Determine the (x, y) coordinate at the center of the cell enclosing the given text.  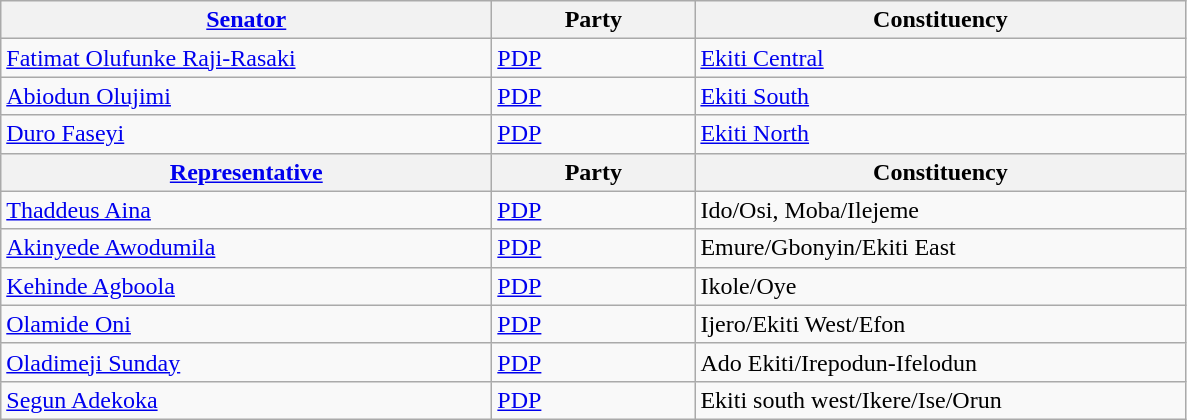
Abiodun Olujimi (246, 96)
Ado Ekiti/Irepodun-Ifelodun (940, 362)
Ikole/Oye (940, 286)
Ido/Osi, Moba/Ilejeme (940, 210)
Fatimat Olufunke Raji-Rasaki (246, 58)
Kehinde Agboola (246, 286)
Olamide Oni (246, 324)
Ekiti North (940, 134)
Ijero/Ekiti West/Efon (940, 324)
Ekiti Central (940, 58)
Ekiti South (940, 96)
Duro Faseyi (246, 134)
Emure/Gbonyin/Ekiti East (940, 248)
Ekiti south west/Ikere/Ise/Orun (940, 400)
Segun Adekoka (246, 400)
Senator (246, 20)
Representative (246, 172)
Akinyede Awodumila (246, 248)
Thaddeus Aina (246, 210)
Oladimeji Sunday (246, 362)
